Pinpoint the cell where the given text exists, returning its [X, Y] midpoint coordinate. 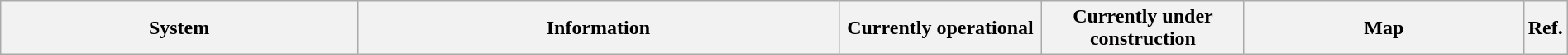
Map [1384, 28]
System [179, 28]
Currently under construction [1143, 28]
Currently operational [939, 28]
Information [598, 28]
Ref. [1545, 28]
